From the cell containing the given text, extract its center point as (x, y) coordinate. 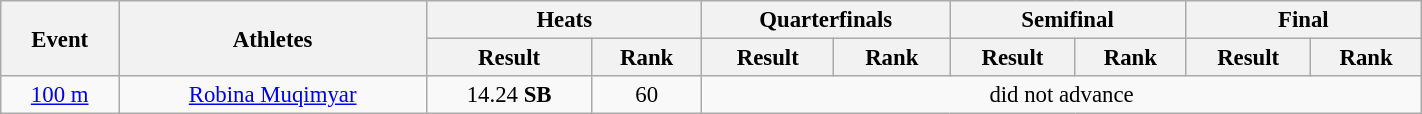
Athletes (273, 38)
Quarterfinals (826, 20)
60 (647, 95)
Robina Muqimyar (273, 95)
did not advance (1062, 95)
Heats (564, 20)
Event (60, 38)
14.24 SB (510, 95)
Semifinal (1068, 20)
Final (1303, 20)
100 m (60, 95)
